Find where the given text appears and provide that cell's center as [x, y] coordinate. 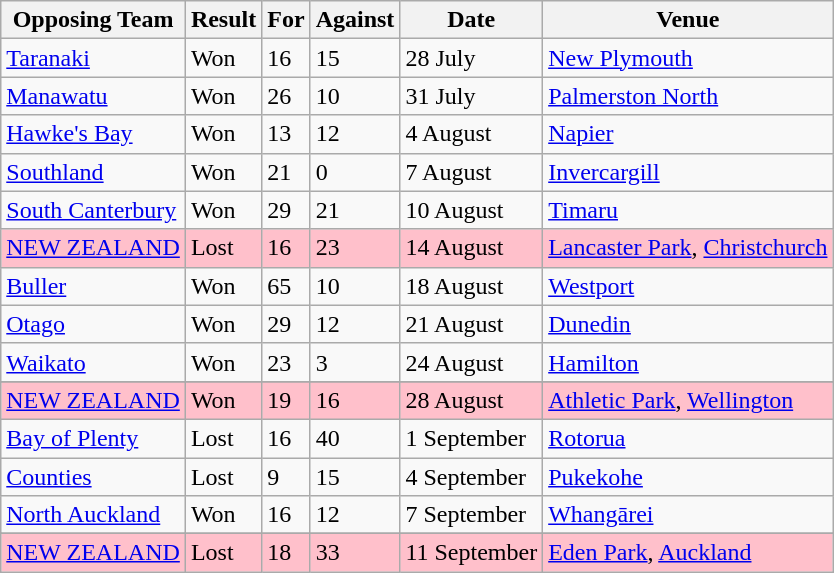
Opposing Team [94, 20]
Otago [94, 324]
0 [355, 172]
Southland [94, 172]
Whangārei [688, 515]
Counties [94, 477]
Hamilton [688, 362]
28 August [472, 400]
3 [355, 362]
South Canterbury [94, 210]
65 [286, 286]
Waikato [94, 362]
4 August [472, 134]
Buller [94, 286]
7 September [472, 515]
13 [286, 134]
North Auckland [94, 515]
4 September [472, 477]
Result [223, 20]
Rotorua [688, 438]
18 [286, 553]
1 September [472, 438]
28 July [472, 58]
Hawke's Bay [94, 134]
For [286, 20]
Timaru [688, 210]
19 [286, 400]
Taranaki [94, 58]
Westport [688, 286]
21 August [472, 324]
31 July [472, 96]
7 August [472, 172]
Eden Park, Auckland [688, 553]
Date [472, 20]
Dunedin [688, 324]
Venue [688, 20]
14 August [472, 248]
Pukekohe [688, 477]
40 [355, 438]
Bay of Plenty [94, 438]
Invercargill [688, 172]
9 [286, 477]
Lancaster Park, Christchurch [688, 248]
11 September [472, 553]
18 August [472, 286]
Palmerston North [688, 96]
Napier [688, 134]
33 [355, 553]
Against [355, 20]
24 August [472, 362]
10 August [472, 210]
Manawatu [94, 96]
New Plymouth [688, 58]
Athletic Park, Wellington [688, 400]
26 [286, 96]
